For the text-containing cell, return its midpoint in (X, Y) coordinate format. 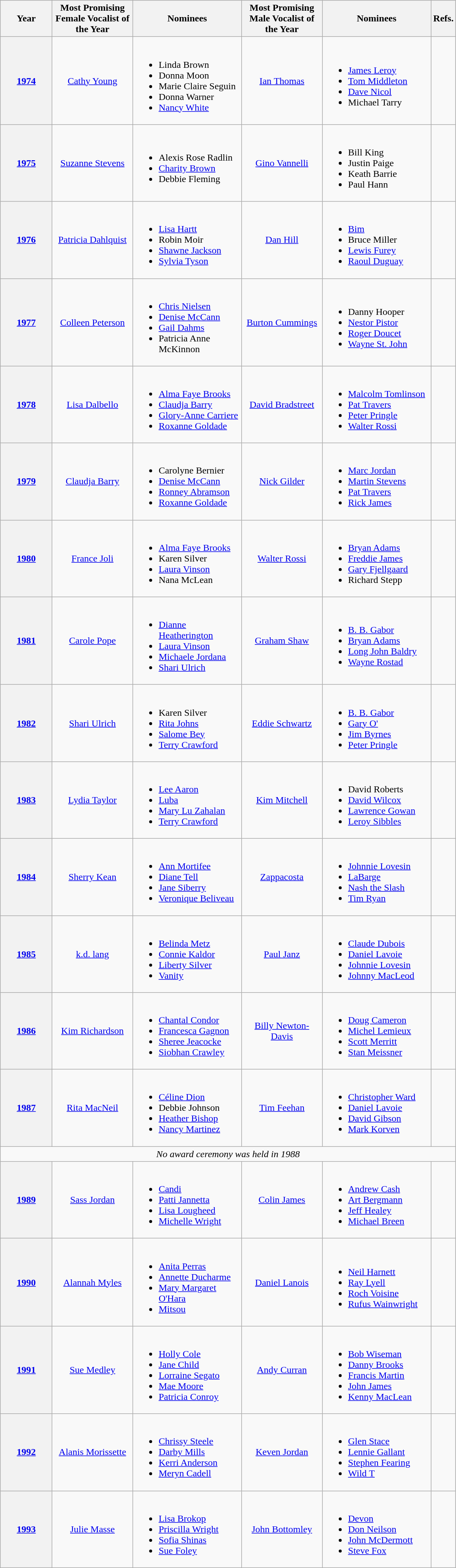
Neil HarnettRay LyellRoch VoisineRufus Wainwright (376, 1282)
Bryan AdamsFreddie JamesGary FjellgaardRichard Stepp (376, 558)
CandiPatti JannettaLisa LougheedMichelle Wright (187, 1200)
Year (26, 19)
Eddie Schwartz (282, 723)
Dan Hill (282, 240)
1991 (26, 1370)
Burton Cummings (282, 322)
BimBruce MillerLewis FureyRaoul Duguay (376, 240)
David RobertsDavid WilcoxLawrence GowanLeroy Sibbles (376, 800)
1986 (26, 1031)
David Bradstreet (282, 404)
Ian Thomas (282, 81)
Alannah Myles (93, 1282)
Lisa BrokopPriscilla WrightSofia ShinasSue Foley (187, 1529)
Kim Richardson (93, 1031)
Dianne HeatheringtonLaura VinsonMichaele JordanaShari Ulrich (187, 641)
Bob WisemanDanny BrooksFrancis MartinJohn JamesKenny MacLean (376, 1370)
B. B. GaborBryan AdamsLong John BaldryWayne Rostad (376, 641)
Tim Feehan (282, 1108)
1982 (26, 723)
Refs. (443, 19)
Graham Shaw (282, 641)
Anita PerrasAnnette DucharmeMary Margaret O'HaraMitsou (187, 1282)
Sue Medley (93, 1370)
Colin James (282, 1200)
Doug CameronMichel LemieuxScott MerrittStan Meissner (376, 1031)
Chantal CondorFrancesca GagnonSheree JeacockeSiobhan Crawley (187, 1031)
Alma Faye BrooksClaudja BarryGlory-Anne CarriereRoxanne Goldade (187, 404)
Andy Curran (282, 1370)
No award ceremony was held in 1988 (228, 1154)
Marc JordanMartin StevensPat TraversRick James (376, 481)
Keven Jordan (282, 1452)
Carole Pope (93, 641)
Suzanne Stevens (93, 163)
Holly ColeJane ChildLorraine SegatoMae MoorePatricia Conroy (187, 1370)
1984 (26, 877)
Julie Masse (93, 1529)
Malcolm TomlinsonPat TraversPeter PringleWalter Rossi (376, 404)
1989 (26, 1200)
Lisa Dalbello (93, 404)
Shari Ulrich (93, 723)
Chris NielsenDenise McCannGail DahmsPatricia Anne McKinnon (187, 322)
1987 (26, 1108)
k.d. lang (93, 954)
Zappacosta (282, 877)
Colleen Peterson (93, 322)
1980 (26, 558)
1993 (26, 1529)
B. B. GaborGary O'Jim ByrnesPeter Pringle (376, 723)
Johnnie LovesinLaBargeNash the SlashTim Ryan (376, 877)
1992 (26, 1452)
Paul Janz (282, 954)
1977 (26, 322)
Chrissy SteeleDarby MillsKerri AndersonMeryn Cadell (187, 1452)
John Bottomley (282, 1529)
Céline DionDebbie JohnsonHeather BishopNancy Martinez (187, 1108)
Most Promising Female Vocalist of the Year (93, 19)
Walter Rossi (282, 558)
Karen SilverRita JohnsSalome BeyTerry Crawford (187, 723)
Alma Faye BrooksKaren SilverLaura VinsonNana McLean (187, 558)
1990 (26, 1282)
Carolyne BernierDenise McCannRonney AbramsonRoxanne Goldade (187, 481)
Alanis Morissette (93, 1452)
1979 (26, 481)
Ann MortifeeDiane TellJane SiberryVeronique Beliveau (187, 877)
Sherry Kean (93, 877)
Bill KingJustin PaigeKeath BarriePaul Hann (376, 163)
1978 (26, 404)
Danny HooperNestor PistorRoger DoucetWayne St. John (376, 322)
1981 (26, 641)
Nick Gilder (282, 481)
1976 (26, 240)
Alexis Rose RadlinCharity BrownDebbie Fleming (187, 163)
Patricia Dahlquist (93, 240)
1983 (26, 800)
Rita MacNeil (93, 1108)
Lydia Taylor (93, 800)
1975 (26, 163)
DevonDon NeilsonJohn McDermottSteve Fox (376, 1529)
Billy Newton-Davis (282, 1031)
Andrew CashArt BergmannJeff HealeyMichael Breen (376, 1200)
Lee AaronLubaMary Lu ZahalanTerry Crawford (187, 800)
Cathy Young (93, 81)
Kim Mitchell (282, 800)
Claudja Barry (93, 481)
Sass Jordan (93, 1200)
France Joli (93, 558)
1985 (26, 954)
Claude DuboisDaniel LavoieJohnnie LovesinJohnny MacLeod (376, 954)
Most Promising Male Vocalist of the Year (282, 19)
James LeroyTom MiddletonDave NicolMichael Tarry (376, 81)
Belinda MetzConnie KaldorLiberty SilverVanity (187, 954)
1974 (26, 81)
Glen StaceLennie GallantStephen FearingWild T (376, 1452)
Christopher WardDaniel LavoieDavid GibsonMark Korven (376, 1108)
Lisa HarttRobin MoirShawne JacksonSylvia Tyson (187, 240)
Daniel Lanois (282, 1282)
Gino Vannelli (282, 163)
Linda BrownDonna MoonMarie Claire SeguinDonna WarnerNancy White (187, 81)
